Capture the cell that displays the provided text and extract its (X, Y) central coordinate. 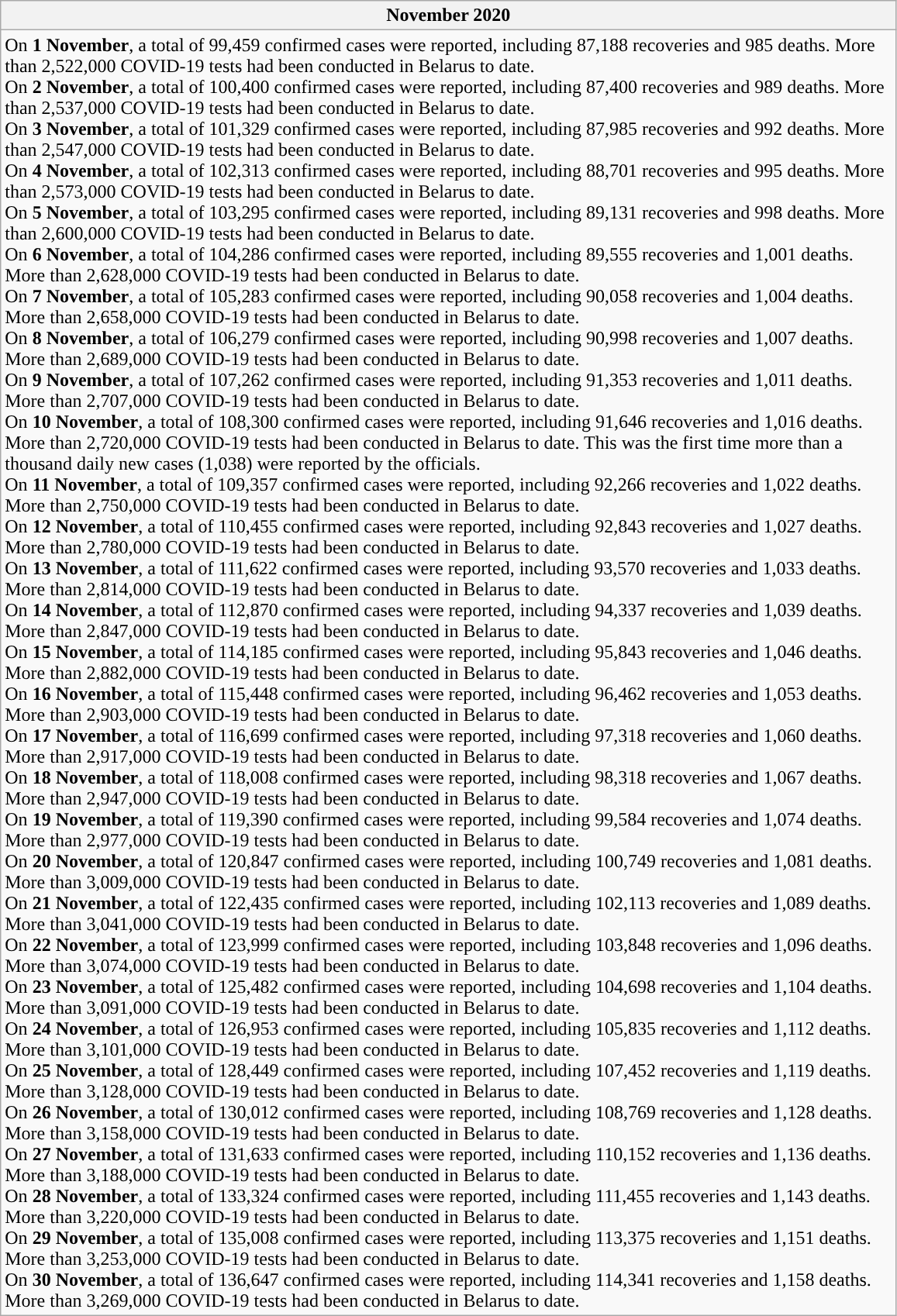
November 2020 (448, 16)
